Determine the (X, Y) coordinate at the center of the cell enclosing the given text.  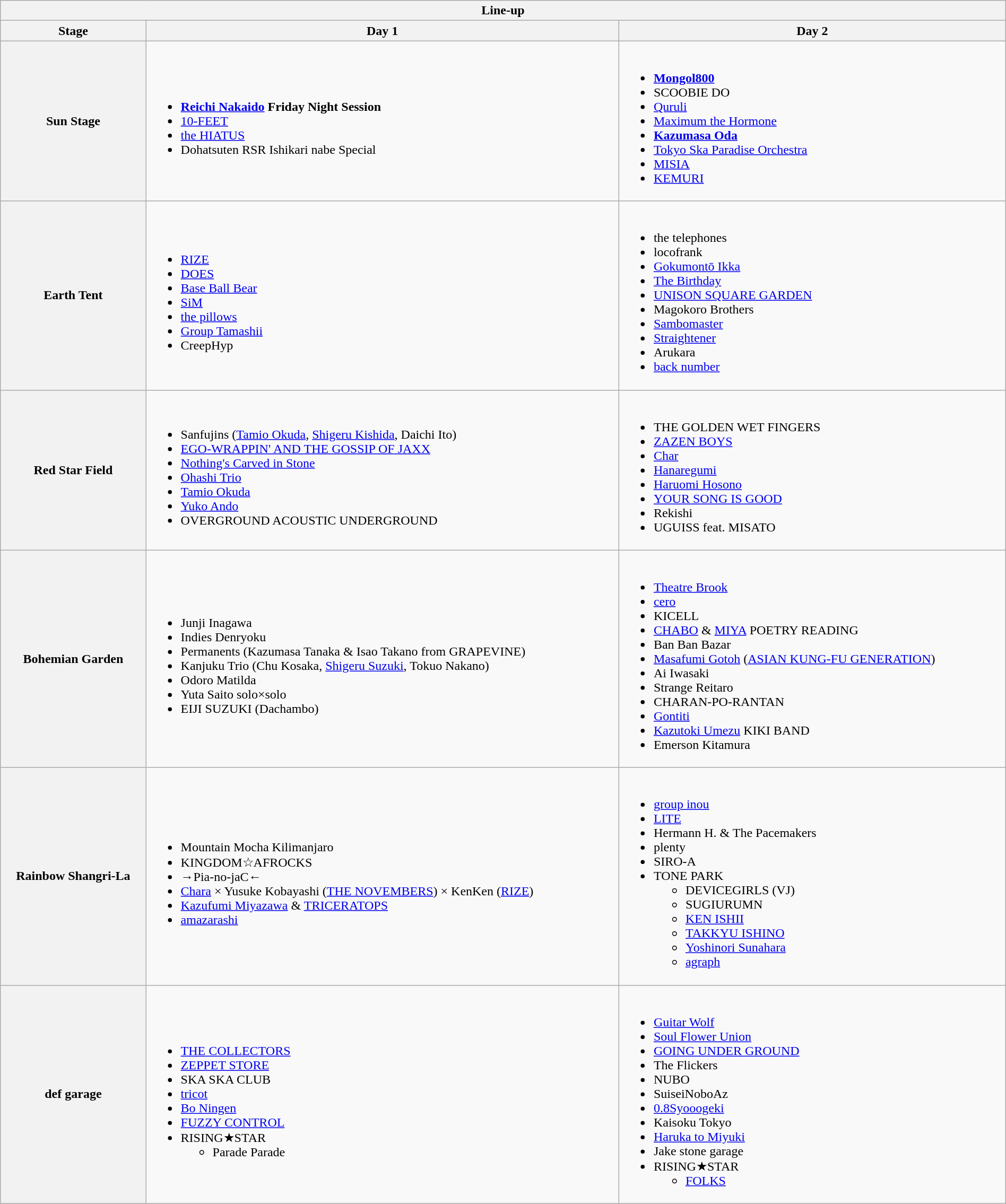
Bohemian Garden (73, 659)
THE COLLECTORSZEPPET STORESKA SKA CLUBtricotBo NingenFUZZY CONTROLRISING★STARParade Parade (382, 1094)
Sun Stage (73, 121)
Line-up (503, 11)
Day 2 (812, 31)
def garage (73, 1094)
Mongol800SCOOBIE DOQuruliMaximum the HormoneKazumasa OdaTokyo Ska Paradise OrchestraMISIAKEMURI (812, 121)
Day 1 (382, 31)
Earth Tent (73, 295)
group inouLITEHermann H. & The PacemakersplentySIRO-ATONE PARKDEVICEGIRLS (VJ)SUGIURUMNKEN ISHIITAKKYU ISHINOYoshinori Sunaharaagraph (812, 876)
THE GOLDEN WET FINGERSZAZEN BOYSCharHanaregumiHaruomi HosonoYOUR SONG IS GOODRekishiUGUISS feat. MISATO (812, 470)
Rainbow Shangri-La (73, 876)
the telephoneslocofrankGokumontō IkkaThe BirthdayUNISON SQUARE GARDENMagokoro BrothersSambomasterStraightenerArukaraback number (812, 295)
Stage (73, 31)
Guitar WolfSoul Flower UnionGOING UNDER GROUNDThe FlickersNUBOSuiseiNoboAz0.8SyooogekiKaisoku TokyoHaruka to MiyukiJake stone garageRISING★STARFOLKS (812, 1094)
Reichi Nakaido Friday Night Session10-FEETthe HIATUSDohatsuten RSR Ishikari nabe Special (382, 121)
RIZEDOESBase Ball BearSiMthe pillowsGroup TamashiiCreepHyp (382, 295)
Red Star Field (73, 470)
